Scan for the cell matching the given text and deliver its [x, y] coordinate at center. 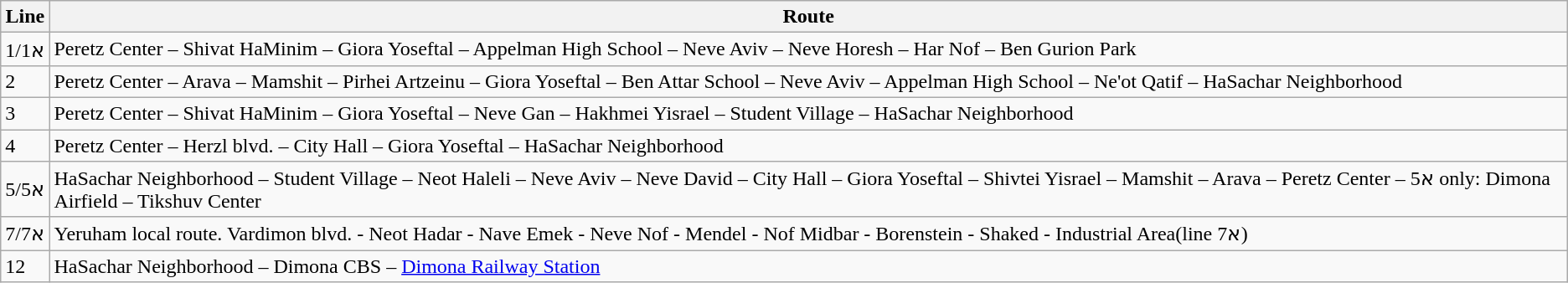
7/7א [25, 234]
Yeruham local route. Vardimon blvd. - Neot Hadar - Nave Emek - Neve Nof - Mendel - Nof Midbar - Borenstein - Shaked - Industrial Area(line 7א) [808, 234]
5/5א [25, 189]
Line [25, 17]
Route [808, 17]
3 [25, 113]
1/1א [25, 49]
Peretz Center – Shivat HaMinim – Giora Yoseftal – Appelman High School – Neve Aviv – Neve Horesh – Har Nof – Ben Gurion Park [808, 49]
4 [25, 145]
2 [25, 81]
Peretz Center – Herzl blvd. – City Hall – Giora Yoseftal – HaSachar Neighborhood [808, 145]
12 [25, 266]
HaSachar Neighborhood – Dimona CBS – Dimona Railway Station [808, 266]
Peretz Center – Shivat HaMinim – Giora Yoseftal – Neve Gan – Hakhmei Yisrael – Student Village – HaSachar Neighborhood [808, 113]
